Output the (x, y) coordinate of the center of the cell containing the given text.  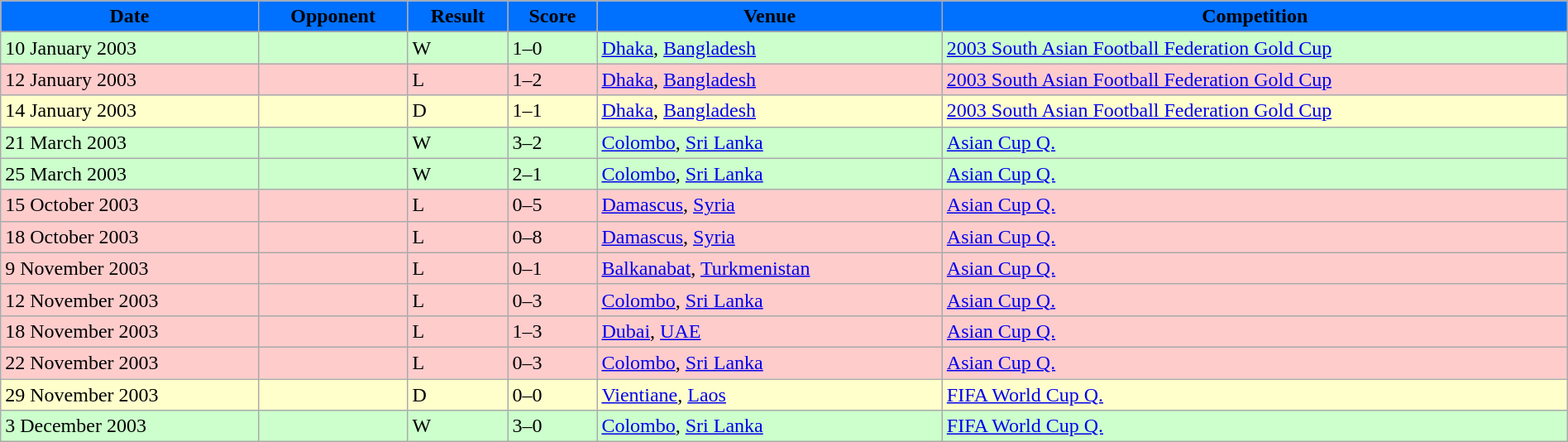
10 January 2003 (130, 48)
2–1 (552, 174)
Opponent (332, 17)
1–2 (552, 79)
18 November 2003 (130, 331)
1–3 (552, 331)
14 January 2003 (130, 111)
Date (130, 17)
21 March 2003 (130, 142)
29 November 2003 (130, 395)
Vientiane, Laos (769, 395)
3–0 (552, 426)
0–8 (552, 237)
12 January 2003 (130, 79)
1–0 (552, 48)
Balkanabat, Turkmenistan (769, 268)
0–0 (552, 395)
12 November 2003 (130, 300)
3–2 (552, 142)
1–1 (552, 111)
0–1 (552, 268)
Competition (1255, 17)
Result (458, 17)
Score (552, 17)
0–5 (552, 205)
Dubai, UAE (769, 331)
Venue (769, 17)
3 December 2003 (130, 426)
25 March 2003 (130, 174)
15 October 2003 (130, 205)
9 November 2003 (130, 268)
18 October 2003 (130, 237)
22 November 2003 (130, 363)
